Find where the given text appears and provide that cell's center as (X, Y) coordinate. 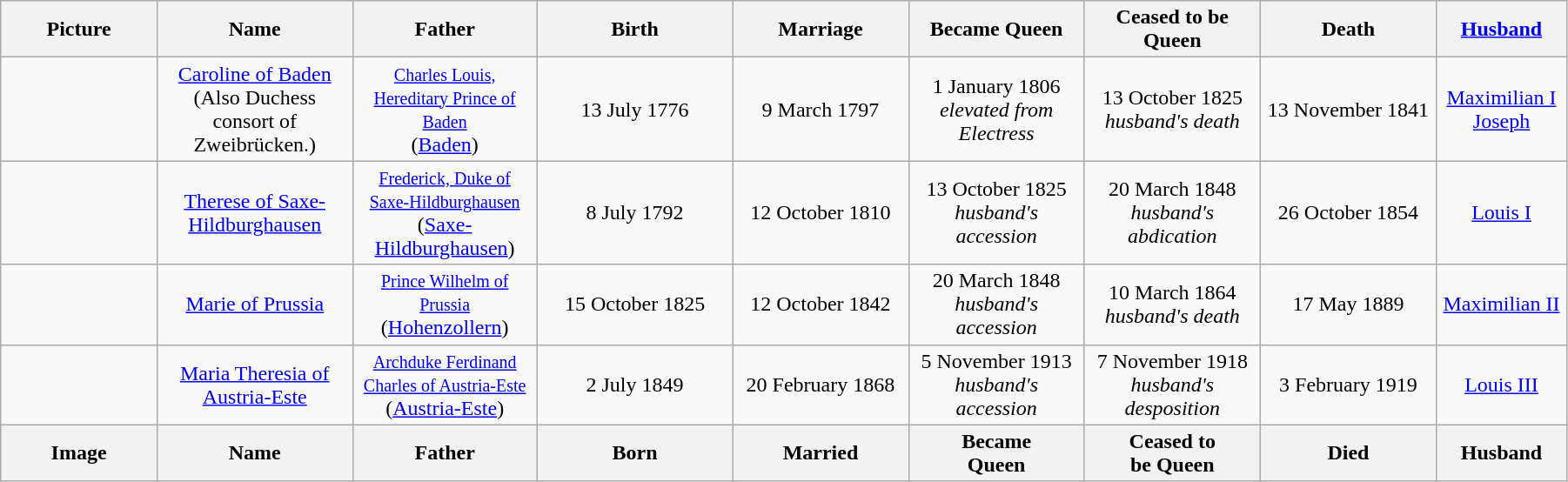
17 May 1889 (1348, 305)
13 October 1825husband's death (1172, 110)
Prince Wilhelm of Prussia (Hohenzollern) (445, 305)
Picture (79, 30)
Frederick, Duke of Saxe-Hildburghausen (Saxe-Hildburghausen) (445, 212)
Married (821, 452)
10 March 1864husband's death (1172, 305)
20 March 1848husband's accession (996, 305)
20 February 1868 (821, 385)
Image (79, 452)
Died (1348, 452)
7 November 1918husband's desposition (1172, 385)
Maximilian I Joseph (1502, 110)
1 January 1806elevated from Electress (996, 110)
13 November 1841 (1348, 110)
Born (635, 452)
BecameQueen (996, 452)
2 July 1849 (635, 385)
8 July 1792 (635, 212)
Therese of Saxe-Hildburghausen (254, 212)
13 October 1825husband's accession (996, 212)
Marriage (821, 30)
Louis III (1502, 385)
Became Queen (996, 30)
Maximilian II (1502, 305)
Maria Theresia of Austria-Este (254, 385)
Caroline of Baden(Also Duchess consort of Zweibrücken.) (254, 110)
Ceased tobe Queen (1172, 452)
13 July 1776 (635, 110)
Birth (635, 30)
5 November 1913husband's accession (996, 385)
Marie of Prussia (254, 305)
Death (1348, 30)
15 October 1825 (635, 305)
20 March 1848husband's abdication (1172, 212)
26 October 1854 (1348, 212)
Charles Louis, Hereditary Prince of Baden (Baden) (445, 110)
Ceased to be Queen (1172, 30)
12 October 1842 (821, 305)
3 February 1919 (1348, 385)
9 March 1797 (821, 110)
12 October 1810 (821, 212)
Louis I (1502, 212)
Archduke Ferdinand Charles of Austria-Este (Austria-Este) (445, 385)
